Find where the given text appears and provide that cell's center as [X, Y] coordinate. 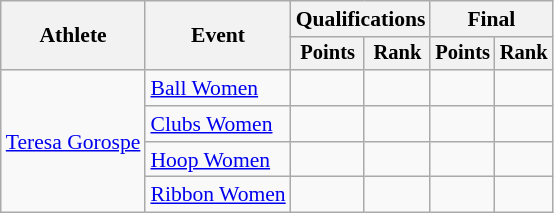
Ball Women [218, 88]
Hoop Women [218, 160]
Clubs Women [218, 124]
Qualifications [361, 19]
Athlete [74, 36]
Event [218, 36]
Teresa Gorospe [74, 141]
Final [491, 19]
Ribbon Women [218, 195]
